Pinpoint the cell where the given text exists, returning its [X, Y] midpoint coordinate. 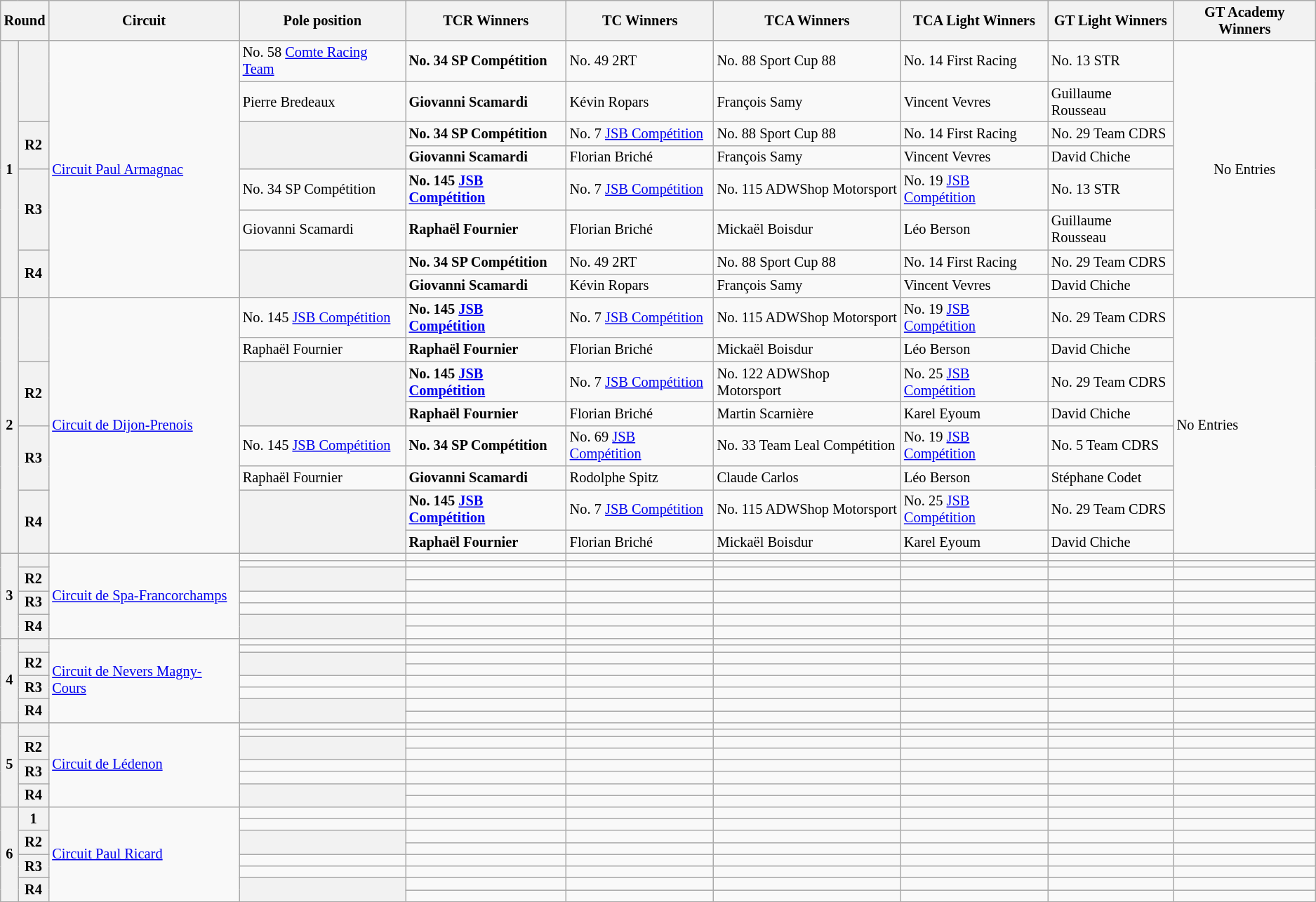
TC Winners [640, 20]
6 [10, 854]
Claude Carlos [807, 478]
GT Light Winners [1110, 20]
Circuit de Lédenon [143, 764]
Circuit [143, 20]
Circuit Paul Ricard [143, 854]
No. 33 Team Leal Compétition [807, 446]
No. 122 ADWShop Motorsport [807, 382]
Circuit de Dijon-Prenois [143, 425]
Pole position [323, 20]
TCA Light Winners [974, 20]
Circuit de Spa-Francorchamps [143, 595]
Stéphane Codet [1110, 478]
4 [10, 680]
2 [10, 425]
3 [10, 595]
No. 69 JSB Compétition [640, 446]
Round [25, 20]
TCR Winners [486, 20]
5 [10, 764]
Pierre Bredeaux [323, 102]
No. 58 Comte Racing Team [323, 61]
Rodolphe Spitz [640, 478]
Martin Scarnière [807, 413]
Circuit Paul Armagnac [143, 168]
GT Academy Winners [1245, 20]
No. 5 Team CDRS [1110, 446]
TCA Winners [807, 20]
Circuit de Nevers Magny-Cours [143, 680]
